Identify which cell holds the provided text, then report its [X, Y] central coordinate. 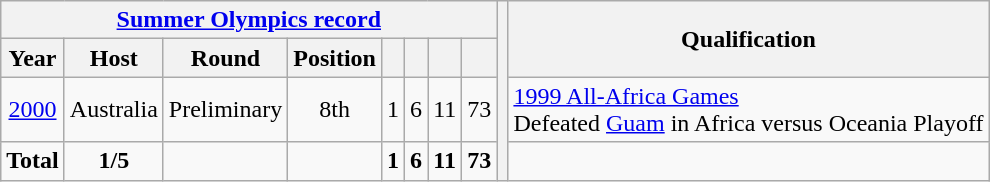
Round [225, 58]
1999 All-Africa GamesDefeated Guam in Africa versus Oceania Playoff [748, 110]
Qualification [748, 39]
Position [335, 58]
Host [114, 58]
8th [335, 110]
1/5 [114, 161]
Australia [114, 110]
Total [33, 161]
Preliminary [225, 110]
Year [33, 58]
Summer Olympics record [249, 20]
2000 [33, 110]
